Return the (x, y) coordinate for the center point of the cell that contains the specified text.  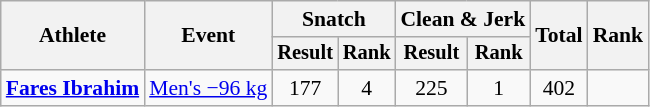
Athlete (72, 36)
Fares Ibrahim (72, 88)
Event (208, 36)
Total (558, 36)
1 (498, 88)
Clean & Jerk (462, 19)
4 (367, 88)
402 (558, 88)
Men's −96 kg (208, 88)
Snatch (334, 19)
177 (305, 88)
225 (431, 88)
